Find where the given text appears and provide that cell's center as [X, Y] coordinate. 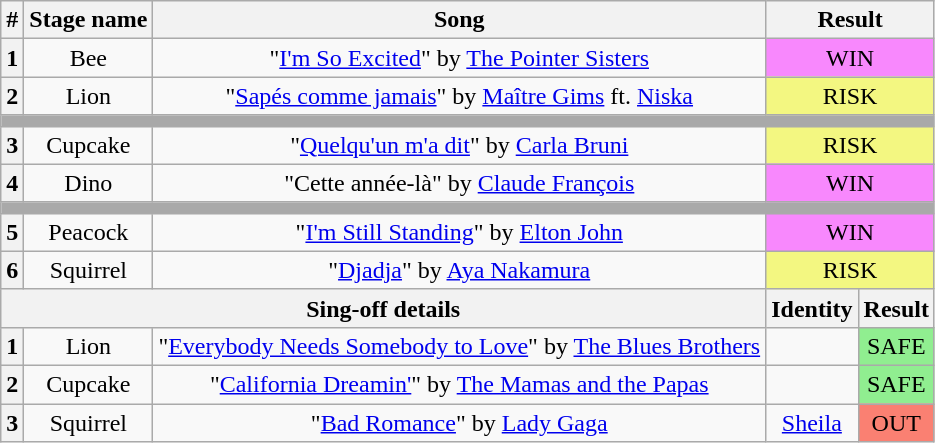
Peacock [88, 232]
# [12, 20]
Song [460, 20]
"Everybody Needs Somebody to Love" by The Blues Brothers [460, 346]
"Djadja" by Aya Nakamura [460, 270]
Sing-off details [384, 308]
4 [12, 183]
5 [12, 232]
"Quelqu'un m'a dit" by Carla Bruni [460, 145]
"Bad Romance" by Lady Gaga [460, 423]
OUT [896, 423]
Dino [88, 183]
Stage name [88, 20]
Identity [812, 308]
"Cette année-là" by Claude François [460, 183]
"California Dreamin'" by The Mamas and the Papas [460, 384]
"I'm Still Standing" by Elton John [460, 232]
"I'm So Excited" by The Pointer Sisters [460, 58]
6 [12, 270]
Sheila [812, 423]
"Sapés comme jamais" by Maître Gims ft. Niska [460, 96]
Bee [88, 58]
